Determine the [X, Y] coordinate at the center of the cell enclosing the given text.  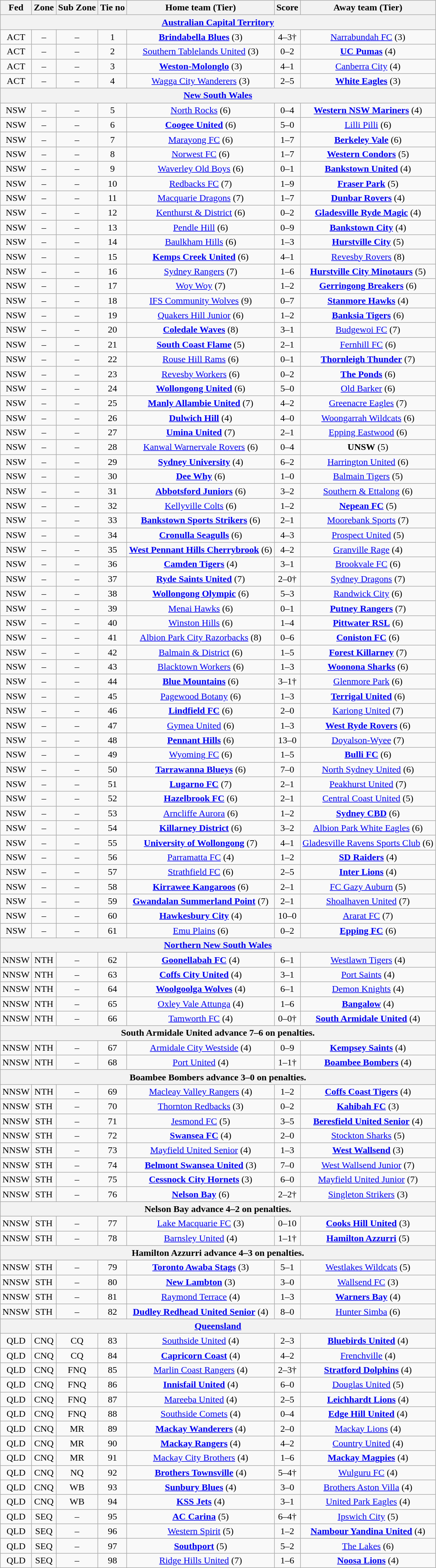
Balmain & District (6) [201, 652]
1–0 [287, 476]
Leichhardt Lions (4) [368, 1399]
3–5 [287, 1121]
Inter Lions (4) [368, 872]
79 [112, 1267]
Mayfield United Senior (4) [201, 1150]
North Sydney United (6) [368, 769]
39 [112, 608]
95 [112, 1516]
98 [112, 1560]
North Rocks (6) [201, 110]
82 [112, 1311]
Doyalson-Wyee (7) [368, 740]
Barnsley United (4) [201, 1238]
Berkeley Vale (6) [368, 139]
56 [112, 857]
31 [112, 491]
Mackay Rangers (4) [201, 1443]
2–2† [287, 1194]
Tarrawanna Blueys (6) [201, 769]
38 [112, 593]
Fernhill FC (6) [368, 344]
Albion Park City Razorbacks (8) [201, 637]
6–4† [287, 1516]
17 [112, 286]
Woongarrah Wildcats (6) [368, 418]
Home team (Tier) [201, 8]
University of Wollongong (7) [201, 843]
Marayong FC (6) [201, 139]
52 [112, 799]
Arncliffe Aurora (6) [201, 813]
Cronulla Seagulls (6) [201, 535]
Epping FC (6) [368, 931]
AC Carina (5) [201, 1516]
47 [112, 725]
Tamworth FC (4) [201, 1018]
Ararat FC (7) [368, 916]
22 [112, 359]
Brothers Townsville (4) [201, 1473]
West Ryde Rovers (6) [368, 725]
Dunbar Rovers (4) [368, 198]
94 [112, 1502]
Sub Zone [77, 8]
26 [112, 418]
Marlin Coast Rangers (4) [201, 1370]
Zone [44, 8]
36 [112, 564]
0–7 [287, 301]
Woolgoolga Wolves (4) [201, 989]
13 [112, 227]
Away team (Tier) [368, 8]
Coffs Coast Tigers (4) [368, 1092]
85 [112, 1370]
Glenmore Park (6) [368, 682]
Port United (4) [201, 1062]
KSS Jets (4) [201, 1502]
Kellyville Colts (6) [201, 506]
Manly Allambie United (7) [201, 403]
84 [112, 1355]
1 [112, 37]
Southside Comets (4) [201, 1414]
Ridge Hills United (7) [201, 1560]
6–2 [287, 462]
5–1 [287, 1267]
5 [112, 110]
Boambee Bombers advance 3–0 on penalties. [218, 1077]
61 [112, 931]
Country United (4) [368, 1443]
93 [112, 1487]
14 [112, 242]
96 [112, 1531]
50 [112, 769]
Mackay Magpies (4) [368, 1458]
30 [112, 476]
58 [112, 886]
Bulli FC (6) [368, 755]
8 [112, 154]
18 [112, 301]
Brindabella Blues (3) [201, 37]
66 [112, 1018]
Brookvale FC (6) [368, 564]
Gerringong Breakers (6) [368, 286]
Hawkesbury City (4) [201, 916]
24 [112, 388]
Sydney Rangers (7) [201, 271]
Ipswich City (5) [368, 1516]
Hamilton Azzurri (5) [368, 1238]
Winston Hills (6) [201, 623]
Randwick City (6) [368, 593]
Tie no [112, 8]
Canberra City (4) [368, 66]
72 [112, 1136]
Southside United (4) [201, 1341]
UC Pumas (4) [368, 52]
Fraser Park (5) [368, 184]
40 [112, 623]
Singleton Strikers (3) [368, 1194]
Bankstown Sports Strikers (6) [201, 520]
15 [112, 257]
Bangalow (4) [368, 1004]
Woy Woy (7) [201, 286]
Central Coast United (5) [368, 799]
West Wallsend (3) [368, 1150]
Bluebirds United (4) [368, 1341]
Westlakes Wildcats (5) [368, 1267]
Camden Tigers (4) [201, 564]
Ryde Saints United (7) [201, 579]
86 [112, 1385]
71 [112, 1121]
23 [112, 374]
16 [112, 271]
Mackay City Brothers (4) [201, 1458]
5–4† [287, 1473]
Cessnock City Hornets (3) [201, 1180]
Parramatta FC (4) [201, 857]
Kirrawee Kangaroos (6) [201, 886]
Strathfield FC (6) [201, 872]
78 [112, 1238]
Epping Eastwood (6) [368, 433]
Western Spirit (5) [201, 1531]
4–0 [287, 418]
Toronto Awaba Stags (3) [201, 1267]
20 [112, 330]
64 [112, 989]
Gwandalan Summerland Point (7) [201, 901]
Coogee United (6) [201, 125]
2–0† [287, 579]
Woonona Sharks (6) [368, 667]
Bankstown United (4) [368, 169]
United Park Eagles (4) [368, 1502]
Southern Tablelands United (3) [201, 52]
19 [112, 315]
Harrington United (6) [368, 462]
88 [112, 1414]
55 [112, 843]
Wollongong United (6) [201, 388]
West Pennant Hills Cherrybrook (6) [201, 550]
Forest Killarney (7) [368, 652]
1–4 [287, 623]
Kemps Creek United (6) [201, 257]
43 [112, 667]
IFS Community Wolves (9) [201, 301]
Score [287, 8]
Redbacks FC (7) [201, 184]
Port Saints (4) [368, 975]
Fed [16, 8]
Innisfail United (4) [201, 1385]
Wollongong Olympic (6) [201, 593]
Coffs City United (4) [201, 975]
7 [112, 139]
NQ [77, 1473]
Balmain Tigers (5) [368, 476]
45 [112, 696]
34 [112, 535]
New South Wales [218, 95]
Dudley Redhead United Senior (4) [201, 1311]
10 [112, 184]
90 [112, 1443]
67 [112, 1048]
87 [112, 1399]
Granville Rage (4) [368, 550]
Mayfield United Junior (7) [368, 1180]
Umina United (7) [201, 433]
4 [112, 81]
Western NSW Mariners (4) [368, 110]
75 [112, 1180]
Moorebank Sports (7) [368, 520]
Narrabundah FC (3) [368, 37]
65 [112, 1004]
Frenchville (4) [368, 1355]
12 [112, 213]
Jesmond FC (5) [201, 1121]
Pagewood Botany (6) [201, 696]
Sunbury Blues (4) [201, 1487]
Greenacre Eagles (7) [368, 403]
Wallsend FC (3) [368, 1282]
Pittwater RSL (6) [368, 623]
51 [112, 784]
West Wallsend Junior (7) [368, 1165]
10–0 [287, 916]
Gladesville Ryde Magic (4) [368, 213]
Lugarno FC (7) [201, 784]
2–3 [287, 1341]
Kariong United (7) [368, 711]
27 [112, 433]
SD Raiders (4) [368, 857]
Nelson Bay advance 4–2 on penalties. [218, 1209]
Dee Why (6) [201, 476]
Wulguru FC (4) [368, 1473]
Prospect United (5) [368, 535]
Hazelbrook FC (6) [201, 799]
Bankstown City (4) [368, 227]
70 [112, 1106]
Stanmore Hawks (4) [368, 301]
Abbotsford Juniors (6) [201, 491]
11 [112, 198]
Stockton Sharks (5) [368, 1136]
Dulwich Hill (4) [201, 418]
5–3 [287, 593]
32 [112, 506]
Oxley Vale Attunga (4) [201, 1004]
92 [112, 1473]
91 [112, 1458]
Baulkham Hills (6) [201, 242]
Stratford Dolphins (4) [368, 1370]
59 [112, 901]
Kempsey Saints (4) [368, 1048]
74 [112, 1165]
25 [112, 403]
Raymond Terrace (4) [201, 1297]
29 [112, 462]
Thornton Redbacks (3) [201, 1106]
41 [112, 637]
3 [112, 66]
60 [112, 916]
37 [112, 579]
Rouse Hill Rams (6) [201, 359]
Gladesville Ravens Sports Club (6) [368, 843]
4–3 [287, 535]
Mareeba United (4) [201, 1399]
53 [112, 813]
Nambour Yandina United (4) [368, 1531]
Mackay Wanderers (4) [201, 1429]
Hunter Simba (6) [368, 1311]
Noosa Lions (4) [368, 1560]
Norwest FC (6) [201, 154]
Coledale Waves (8) [201, 330]
Southern & Ettalong (6) [368, 491]
The Lakes (6) [368, 1546]
Wagga City Wanderers (3) [201, 81]
Sydney CBD (6) [368, 813]
Queensland [218, 1326]
Waverley Old Boys (6) [201, 169]
0–0† [287, 1018]
Nepean FC (5) [368, 506]
Westlawn Tigers (4) [368, 960]
76 [112, 1194]
Old Barker (6) [368, 388]
Northern New South Wales [218, 945]
Revesby Workers (6) [201, 374]
Hurstville City (5) [368, 242]
Menai Hawks (6) [201, 608]
Australian Capital Territory [218, 22]
2 [112, 52]
Terrigal United (6) [368, 696]
9 [112, 169]
Banksia Tigers (6) [368, 315]
Lindfield FC (6) [201, 711]
White Eagles (3) [368, 81]
Blue Mountains (6) [201, 682]
2–3† [287, 1370]
Macquarie Dragons (7) [201, 198]
Edge Hill United (4) [368, 1414]
Revesby Rovers (8) [368, 257]
57 [112, 872]
Boambee Bombers (4) [368, 1062]
Sydney University (4) [201, 462]
68 [112, 1062]
62 [112, 960]
83 [112, 1341]
Hamilton Azzurri advance 4–3 on penalties. [218, 1253]
Kahibah FC (3) [368, 1106]
33 [112, 520]
Cooks Hill United (3) [368, 1224]
Western Condors (5) [368, 154]
54 [112, 828]
South Coast Flame (5) [201, 344]
44 [112, 682]
Quakers Hill Junior (6) [201, 315]
Coniston FC (6) [368, 637]
South Armidale United (4) [368, 1018]
Albion Park White Eagles (6) [368, 828]
77 [112, 1224]
Warners Bay (4) [368, 1297]
Beresfield United Senior (4) [368, 1121]
Southport (5) [201, 1546]
28 [112, 447]
New Lambton (3) [201, 1282]
21 [112, 344]
Peakhurst United (7) [368, 784]
8–0 [287, 1311]
46 [112, 711]
Emu Plains (6) [201, 931]
Kanwal Warnervale Rovers (6) [201, 447]
Putney Rangers (7) [368, 608]
1–9 [287, 184]
35 [112, 550]
Pennant Hills (6) [201, 740]
97 [112, 1546]
Brothers Aston Villa (4) [368, 1487]
Gymea United (6) [201, 725]
Mackay Lions (4) [368, 1429]
FC Gazy Auburn (5) [368, 886]
69 [112, 1092]
63 [112, 975]
Belmont Swansea United (3) [201, 1165]
South Armidale United advance 7–6 on penalties. [218, 1033]
Pendle Hill (6) [201, 227]
6 [112, 125]
Lake Macquarie FC (3) [201, 1224]
Shoalhaven United (7) [368, 901]
Armidale City Westside (4) [201, 1048]
73 [112, 1150]
Goonellabah FC (4) [201, 960]
0–10 [287, 1224]
0–6 [287, 637]
Nelson Bay (6) [201, 1194]
Douglas United (5) [368, 1385]
80 [112, 1282]
3–1† [287, 682]
Weston-Molonglo (3) [201, 66]
Capricorn Coast (4) [201, 1355]
Wyoming FC (6) [201, 755]
Lilli Pilli (6) [368, 125]
Hurstville City Minotaurs (5) [368, 271]
4–3† [287, 37]
UNSW (5) [368, 447]
Swansea FC (4) [201, 1136]
48 [112, 740]
Blacktown Workers (6) [201, 667]
Sydney Dragons (7) [368, 579]
Killarney District (6) [201, 828]
81 [112, 1297]
Kenthurst & District (6) [201, 213]
The Ponds (6) [368, 374]
Demon Knights (4) [368, 989]
13–0 [287, 740]
Macleay Valley Rangers (4) [201, 1092]
Thornleigh Thunder (7) [368, 359]
5–2 [287, 1546]
49 [112, 755]
Budgewoi FC (7) [368, 330]
42 [112, 652]
89 [112, 1429]
